For the text-containing cell, return its midpoint in [X, Y] coordinate format. 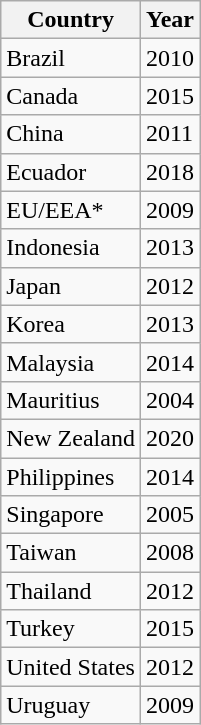
Philippines [71, 477]
2018 [170, 172]
Indonesia [71, 248]
Taiwan [71, 553]
2004 [170, 400]
Singapore [71, 515]
2020 [170, 438]
EU/EEA* [71, 210]
2005 [170, 515]
Korea [71, 324]
2010 [170, 58]
2011 [170, 134]
2008 [170, 553]
Country [71, 20]
Uruguay [71, 705]
United States [71, 667]
Thailand [71, 591]
New Zealand [71, 438]
China [71, 134]
Malaysia [71, 362]
Brazil [71, 58]
Ecuador [71, 172]
Mauritius [71, 400]
Japan [71, 286]
Turkey [71, 629]
Year [170, 20]
Canada [71, 96]
